Pinpoint the cell where the given text exists, returning its (x, y) midpoint coordinate. 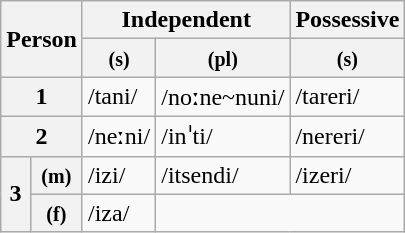
/noːne~nuni/ (223, 97)
3 (16, 194)
/tareri/ (348, 97)
/nereri/ (348, 136)
/iza/ (118, 213)
/izi/ (118, 175)
Independent (186, 20)
/izeri/ (348, 175)
/itsendi/ (223, 175)
1 (42, 97)
/neːni/ (118, 136)
/tani/ (118, 97)
(pl) (223, 58)
/inˈti/ (223, 136)
Person (42, 39)
Possessive (348, 20)
(f) (56, 213)
(m) (56, 175)
2 (42, 136)
